Search for the cell housing the specified text and yield its [X, Y] center coordinate. 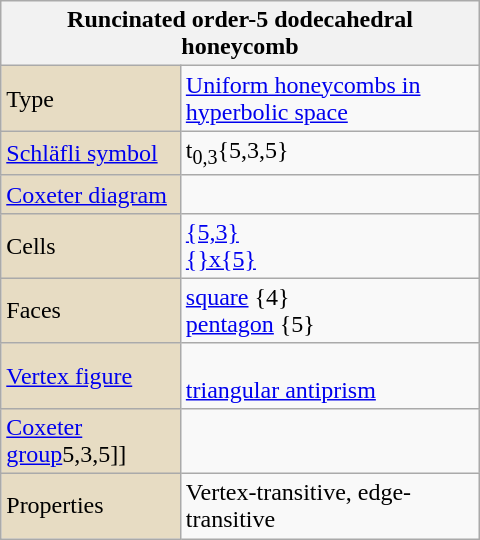
triangular antiprism [330, 376]
Runcinated order-5 dodecahedral honeycomb [240, 34]
Faces [91, 310]
Type [91, 98]
Coxeter group5,3,5]] [91, 440]
Cells [91, 246]
{5,3} {}x{5} [330, 246]
Properties [91, 506]
t0,3{5,3,5} [330, 153]
Vertex-transitive, edge-transitive [330, 506]
square {4}pentagon {5} [330, 310]
Vertex figure [91, 376]
Uniform honeycombs in hyperbolic space [330, 98]
Schläfli symbol [91, 153]
Coxeter diagram [91, 194]
